Locate the cell with the specified text and output its [x, y] center coordinate. 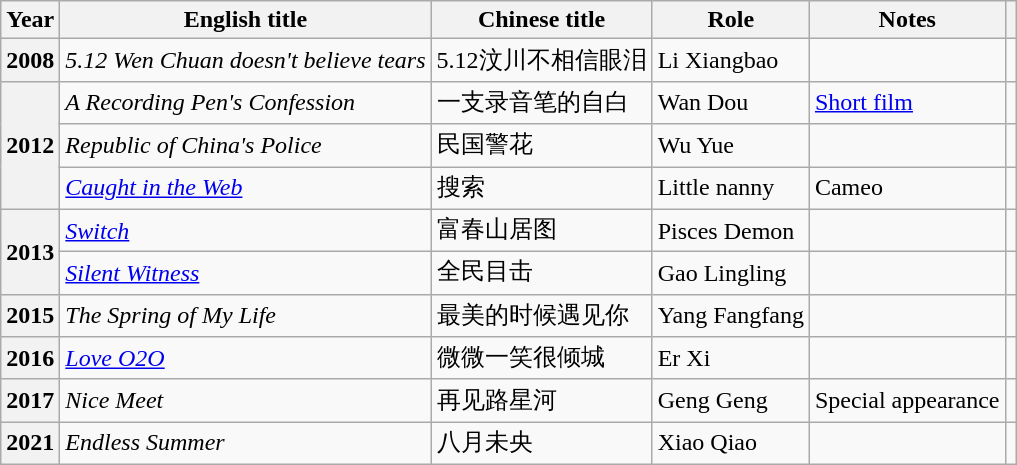
全民目击 [542, 274]
English title [246, 20]
Switch [246, 230]
Pisces Demon [730, 230]
搜索 [542, 188]
2016 [30, 358]
Short film [907, 102]
Caught in the Web [246, 188]
Love O2O [246, 358]
5.12 Wen Chuan doesn't believe tears [246, 60]
Geng Geng [730, 400]
A Recording Pen's Confession [246, 102]
Special appearance [907, 400]
Role [730, 20]
Wan Dou [730, 102]
5.12汶川不相信眼泪 [542, 60]
Year [30, 20]
八月未央 [542, 444]
2008 [30, 60]
2015 [30, 316]
民国警花 [542, 146]
Republic of China's Police [246, 146]
Notes [907, 20]
最美的时候遇见你 [542, 316]
Chinese title [542, 20]
再见路星河 [542, 400]
Cameo [907, 188]
Er Xi [730, 358]
2012 [30, 145]
Endless Summer [246, 444]
Xiao Qiao [730, 444]
The Spring of My Life [246, 316]
Yang Fangfang [730, 316]
微微一笑很倾城 [542, 358]
2013 [30, 252]
Nice Meet [246, 400]
2017 [30, 400]
Wu Yue [730, 146]
富春山居图 [542, 230]
Silent Witness [246, 274]
Gao Lingling [730, 274]
2021 [30, 444]
Little nanny [730, 188]
一支录音笔的自白 [542, 102]
Li Xiangbao [730, 60]
